Provide the (X, Y) coordinate of the cell's center where the given text is located.  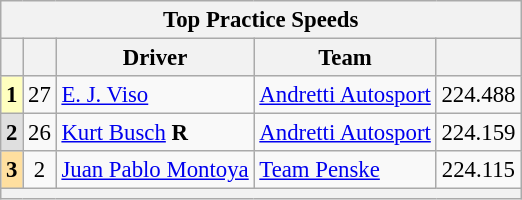
1 (12, 95)
27 (40, 95)
Team Penske (345, 170)
3 (12, 170)
E. J. Viso (155, 95)
Kurt Busch R (155, 133)
224.488 (478, 95)
Team (345, 58)
Driver (155, 58)
Juan Pablo Montoya (155, 170)
Top Practice Speeds (261, 20)
224.115 (478, 170)
26 (40, 133)
224.159 (478, 133)
